Scan for the cell matching the given text and deliver its [X, Y] coordinate at center. 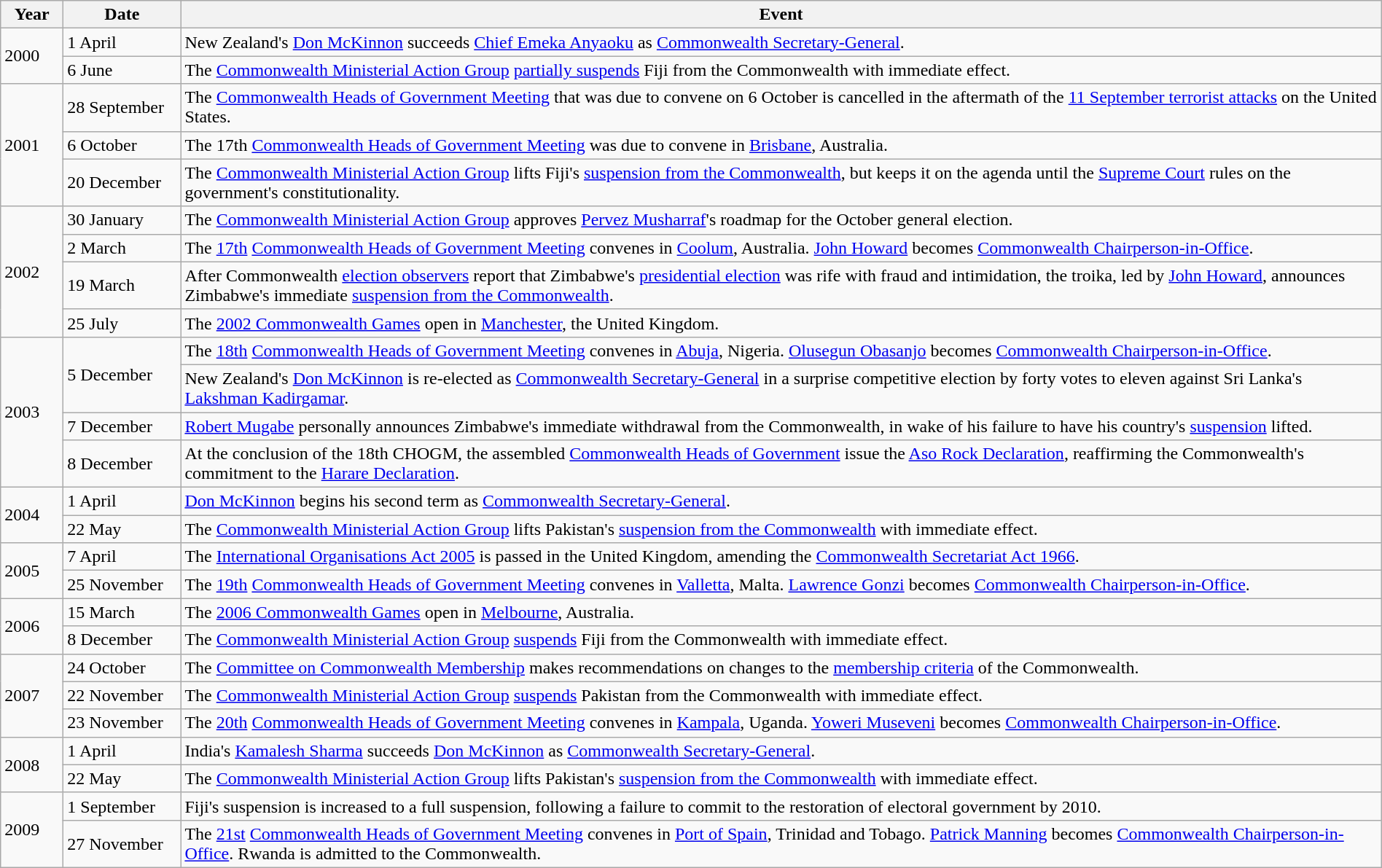
2006 [32, 626]
24 October [122, 668]
The 2002 Commonwealth Games open in Manchester, the United Kingdom. [781, 323]
27 November [122, 844]
30 January [122, 220]
Fiji's suspension is increased to a full suspension, following a failure to commit to the restoration of electoral government by 2010. [781, 806]
1 September [122, 806]
7 April [122, 557]
The Commonwealth Ministerial Action Group approves Pervez Musharraf's roadmap for the October general election. [781, 220]
25 November [122, 584]
The 17th Commonwealth Heads of Government Meeting was due to convene in Brisbane, Australia. [781, 145]
15 March [122, 612]
2004 [32, 515]
2007 [32, 695]
6 June [122, 70]
22 November [122, 695]
Don McKinnon begins his second term as Commonwealth Secretary-General. [781, 501]
2005 [32, 571]
Year [32, 15]
2003 [32, 412]
19 March [122, 286]
2000 [32, 56]
New Zealand's Don McKinnon succeeds Chief Emeka Anyaoku as Commonwealth Secretary-General. [781, 42]
2009 [32, 829]
5 December [122, 375]
7 December [122, 426]
The International Organisations Act 2005 is passed in the United Kingdom, amending the Commonwealth Secretariat Act 1966. [781, 557]
25 July [122, 323]
Date [122, 15]
The 2006 Commonwealth Games open in Melbourne, Australia. [781, 612]
Event [781, 15]
28 September [122, 108]
The 17th Commonwealth Heads of Government Meeting convenes in Coolum, Australia. John Howard becomes Commonwealth Chairperson-in-Office. [781, 248]
6 October [122, 145]
The Committee on Commonwealth Membership makes recommendations on changes to the membership criteria of the Commonwealth. [781, 668]
2001 [32, 145]
2008 [32, 765]
The Commonwealth Ministerial Action Group suspends Fiji from the Commonwealth with immediate effect. [781, 640]
2 March [122, 248]
20 December [122, 182]
The 19th Commonwealth Heads of Government Meeting convenes in Valletta, Malta. Lawrence Gonzi becomes Commonwealth Chairperson-in-Office. [781, 584]
The 20th Commonwealth Heads of Government Meeting convenes in Kampala, Uganda. Yoweri Museveni becomes Commonwealth Chairperson-in-Office. [781, 723]
India's Kamalesh Sharma succeeds Don McKinnon as Commonwealth Secretary-General. [781, 751]
The Commonwealth Ministerial Action Group partially suspends Fiji from the Commonwealth with immediate effect. [781, 70]
23 November [122, 723]
The 18th Commonwealth Heads of Government Meeting convenes in Abuja, Nigeria. Olusegun Obasanjo becomes Commonwealth Chairperson-in-Office. [781, 351]
2002 [32, 271]
The Commonwealth Ministerial Action Group suspends Pakistan from the Commonwealth with immediate effect. [781, 695]
